Return [x, y] of the center of cell containing provided text 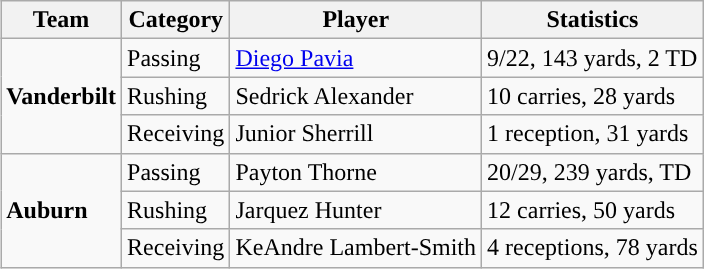
Auburn [62, 210]
KeAndre Lambert-Smith [356, 248]
4 receptions, 78 yards [593, 248]
20/29, 239 yards, TD [593, 172]
Diego Pavia [356, 58]
Player [356, 20]
1 reception, 31 yards [593, 134]
Jarquez Hunter [356, 210]
Sedrick Alexander [356, 96]
9/22, 143 yards, 2 TD [593, 58]
Junior Sherrill [356, 134]
Vanderbilt [62, 96]
Team [62, 20]
Category [176, 20]
Statistics [593, 20]
10 carries, 28 yards [593, 96]
12 carries, 50 yards [593, 210]
Payton Thorne [356, 172]
